Search for the cell housing the specified text and yield its (X, Y) center coordinate. 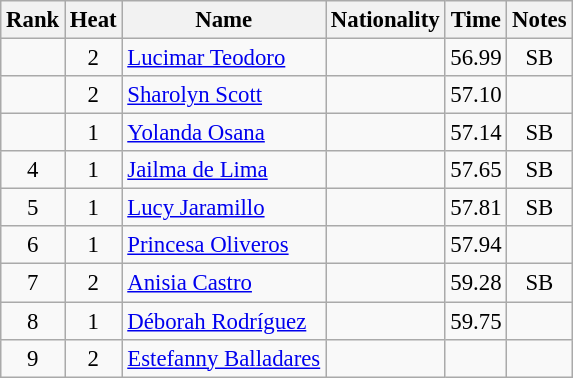
Sharolyn Scott (224, 95)
56.99 (476, 58)
4 (33, 170)
57.10 (476, 95)
57.81 (476, 208)
Lucimar Teodoro (224, 58)
Nationality (386, 20)
Time (476, 20)
Notes (540, 20)
59.28 (476, 283)
8 (33, 321)
7 (33, 283)
9 (33, 358)
57.94 (476, 245)
Déborah Rodríguez (224, 321)
Heat (94, 20)
Name (224, 20)
5 (33, 208)
Yolanda Osana (224, 133)
59.75 (476, 321)
57.65 (476, 170)
57.14 (476, 133)
Anisia Castro (224, 283)
Princesa Oliveros (224, 245)
6 (33, 245)
Jailma de Lima (224, 170)
Lucy Jaramillo (224, 208)
Rank (33, 20)
Estefanny Balladares (224, 358)
